Search for the cell housing the specified text and yield its (X, Y) center coordinate. 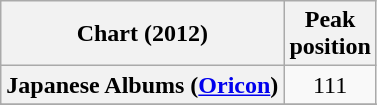
Peakposition (330, 34)
Japanese Albums (Oricon) (142, 85)
111 (330, 85)
Chart (2012) (142, 34)
